Return the [X, Y] coordinate for the center point of the cell that contains the specified text.  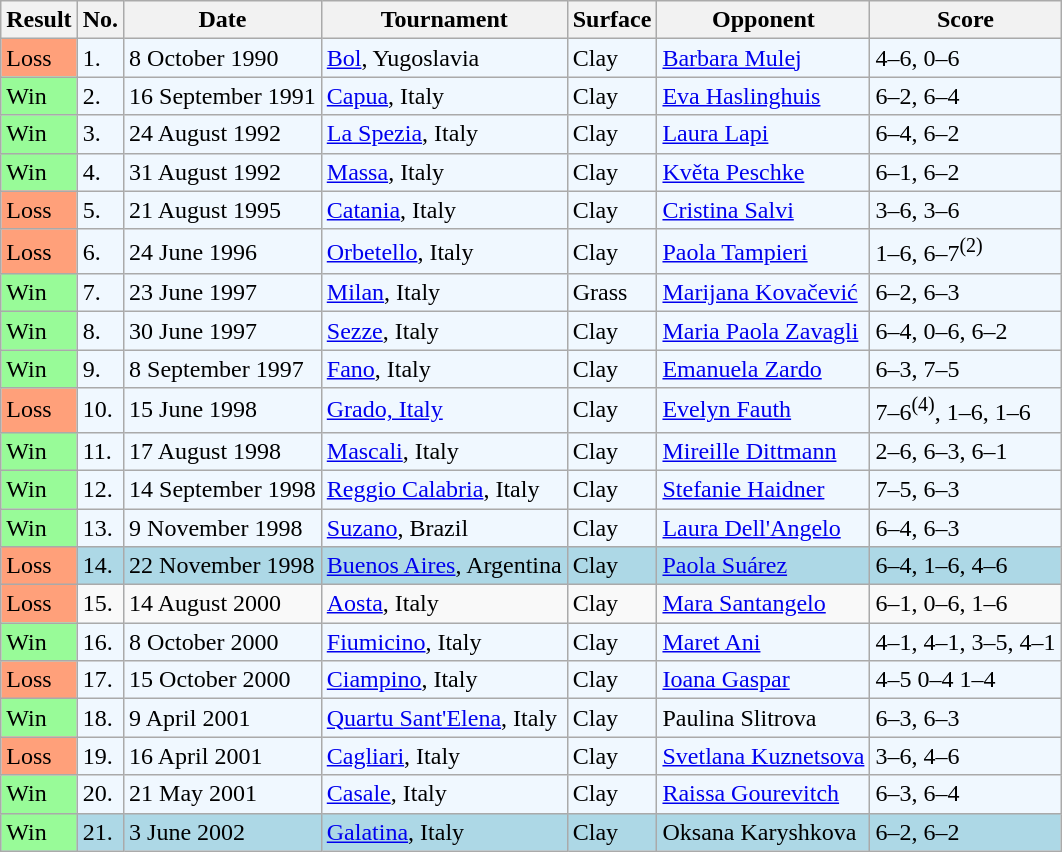
1–6, 6–7(2) [966, 252]
6–3, 6–4 [966, 794]
1. [100, 58]
6. [100, 252]
Surface [612, 20]
30 June 1997 [223, 331]
8. [100, 331]
21 August 1995 [223, 210]
Date [223, 20]
Ciampino, Italy [444, 680]
18. [100, 718]
Result [39, 20]
17 August 1998 [223, 451]
4–6, 0–6 [966, 58]
11. [100, 451]
6–4, 1–6, 4–6 [966, 566]
4–5 0–4 1–4 [966, 680]
7–6(4), 1–6, 1–6 [966, 410]
8 September 1997 [223, 369]
24 August 1992 [223, 134]
22 November 1998 [223, 566]
Květa Peschke [764, 172]
19. [100, 756]
6–2, 6–4 [966, 96]
Oksana Karyshkova [764, 832]
Laura Lapi [764, 134]
Mascali, Italy [444, 451]
Fano, Italy [444, 369]
Marijana Kovačević [764, 293]
6–3, 7–5 [966, 369]
15. [100, 604]
3. [100, 134]
2–6, 6–3, 6–1 [966, 451]
10. [100, 410]
La Spezia, Italy [444, 134]
Tournament [444, 20]
16 April 2001 [223, 756]
Cagliari, Italy [444, 756]
12. [100, 489]
Casale, Italy [444, 794]
No. [100, 20]
Orbetello, Italy [444, 252]
Cristina Salvi [764, 210]
6–2, 6–3 [966, 293]
Mireille Dittmann [764, 451]
6–1, 6–2 [966, 172]
Suzano, Brazil [444, 528]
Emanuela Zardo [764, 369]
Ioana Gaspar [764, 680]
Catania, Italy [444, 210]
Fiumicino, Italy [444, 642]
24 June 1996 [223, 252]
Paola Suárez [764, 566]
4. [100, 172]
14. [100, 566]
Evelyn Fauth [764, 410]
15 June 1998 [223, 410]
9. [100, 369]
20. [100, 794]
31 August 1992 [223, 172]
Bol, Yugoslavia [444, 58]
Galatina, Italy [444, 832]
Sezze, Italy [444, 331]
6–4, 6–3 [966, 528]
7. [100, 293]
Svetlana Kuznetsova [764, 756]
2. [100, 96]
Milan, Italy [444, 293]
4–1, 4–1, 3–5, 4–1 [966, 642]
Aosta, Italy [444, 604]
6–4, 0–6, 6–2 [966, 331]
Laura Dell'Angelo [764, 528]
Capua, Italy [444, 96]
17. [100, 680]
Massa, Italy [444, 172]
Barbara Mulej [764, 58]
8 October 2000 [223, 642]
3–6, 3–6 [966, 210]
6–4, 6–2 [966, 134]
Stefanie Haidner [764, 489]
3 June 2002 [223, 832]
9 November 1998 [223, 528]
6–1, 0–6, 1–6 [966, 604]
Score [966, 20]
14 September 1998 [223, 489]
16 September 1991 [223, 96]
6–2, 6–2 [966, 832]
21 May 2001 [223, 794]
Maret Ani [764, 642]
15 October 2000 [223, 680]
16. [100, 642]
Opponent [764, 20]
Grass [612, 293]
Eva Haslinghuis [764, 96]
Grado, Italy [444, 410]
6–3, 6–3 [966, 718]
Buenos Aires, Argentina [444, 566]
13. [100, 528]
7–5, 6–3 [966, 489]
Paulina Slitrova [764, 718]
Paola Tampieri [764, 252]
3–6, 4–6 [966, 756]
21. [100, 832]
8 October 1990 [223, 58]
9 April 2001 [223, 718]
Quartu Sant'Elena, Italy [444, 718]
5. [100, 210]
14 August 2000 [223, 604]
23 June 1997 [223, 293]
Mara Santangelo [764, 604]
Raissa Gourevitch [764, 794]
Maria Paola Zavagli [764, 331]
Reggio Calabria, Italy [444, 489]
